Extract the [x, y] coordinate from the center of the cell holding the provided text.  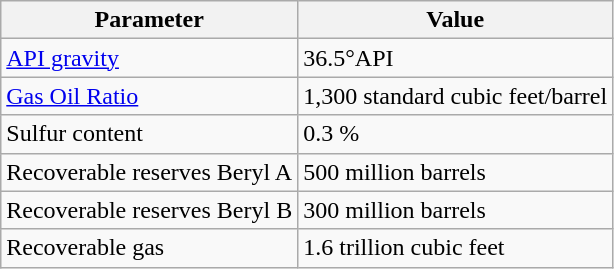
300 million barrels [456, 210]
500 million barrels [456, 172]
Recoverable reserves Beryl B [150, 210]
1,300 standard cubic feet/barrel [456, 96]
Parameter [150, 20]
Value [456, 20]
Recoverable gas [150, 248]
Gas Oil Ratio [150, 96]
API gravity [150, 58]
36.5°API [456, 58]
Recoverable reserves Beryl A [150, 172]
Sulfur content [150, 134]
0.3 % [456, 134]
1.6 trillion cubic feet [456, 248]
